Output the [x, y] coordinate of the center of the cell containing the given text.  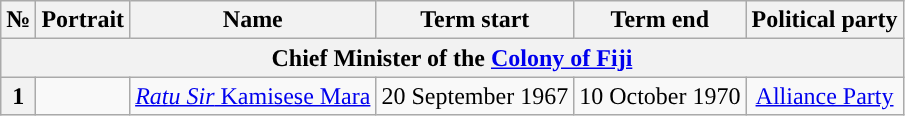
Chief Minister of the Colony of Fiji [452, 58]
1 [18, 96]
Alliance Party [824, 96]
20 September 1967 [475, 96]
Name [253, 20]
Political party [824, 20]
10 October 1970 [660, 96]
№ [18, 20]
Term start [475, 20]
Portrait [83, 20]
Ratu Sir Kamisese Mara [253, 96]
Term end [660, 20]
